Extract the (X, Y) coordinate from the center of the cell holding the provided text.  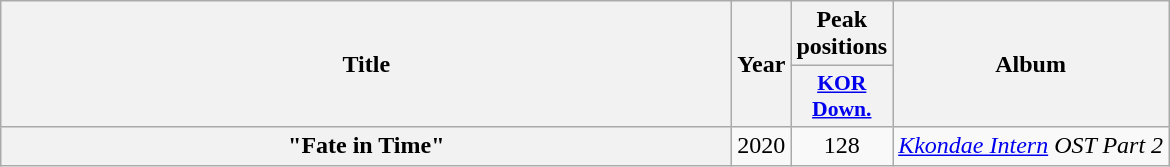
Album (1031, 64)
Title (366, 64)
"Fate in Time" (366, 146)
Kkondae Intern OST Part 2 (1031, 146)
Peak positions (842, 34)
128 (842, 146)
Year (762, 64)
KOR Down. (842, 96)
2020 (762, 146)
